Provide the [x, y] coordinate of the cell's center where the given text is located.  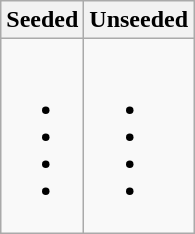
Seeded [42, 20]
Unseeded [139, 20]
